Find where the given text appears and provide that cell's center as [x, y] coordinate. 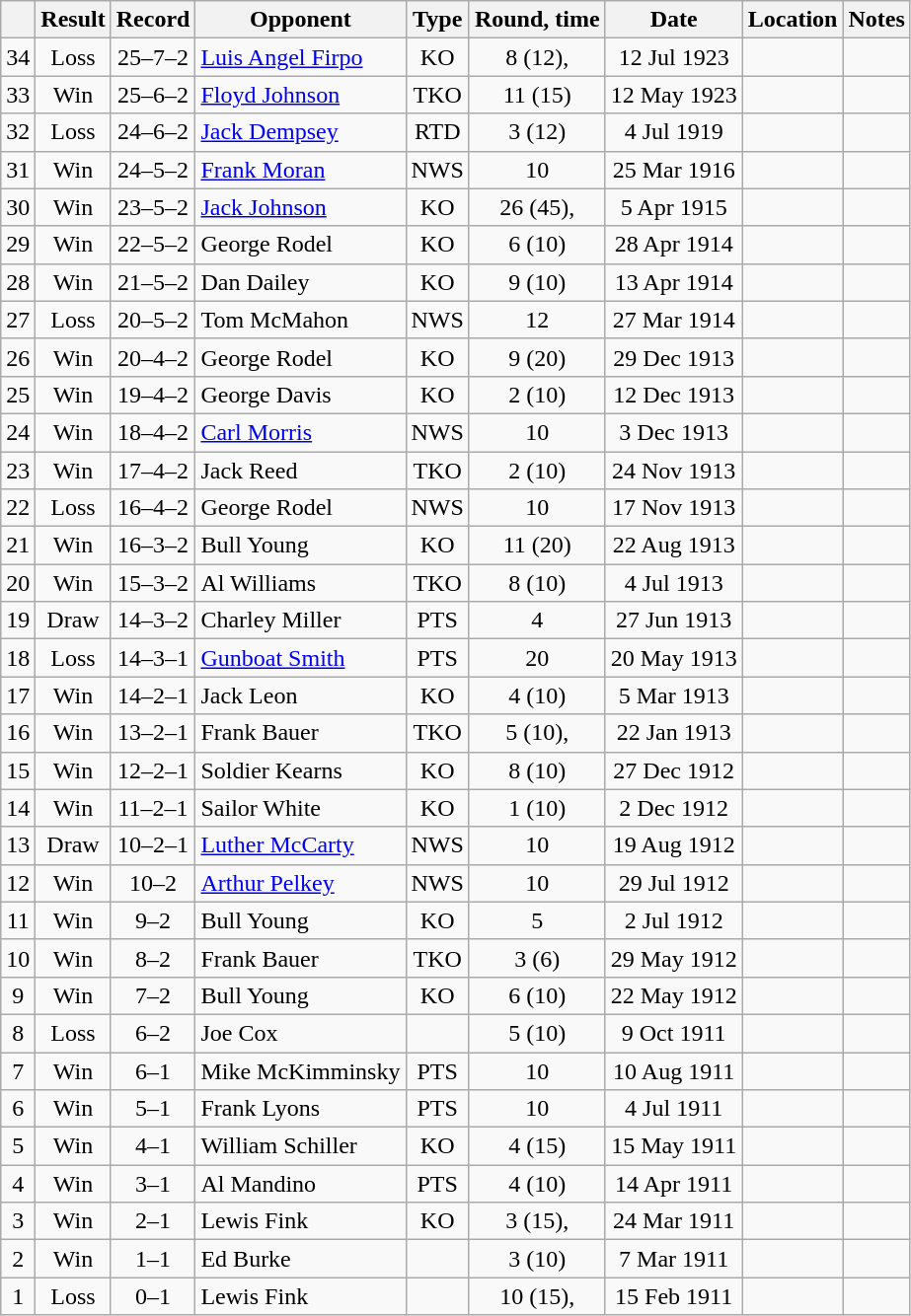
12 Jul 1923 [673, 57]
31 [18, 170]
4 Jul 1913 [673, 583]
15 Feb 1911 [673, 1296]
7 [18, 1070]
22 May 1912 [673, 995]
20 May 1913 [673, 658]
12 May 1923 [673, 95]
5–1 [153, 1109]
18 [18, 658]
20–4–2 [153, 357]
8 [18, 1033]
14–2–1 [153, 695]
15–3–2 [153, 583]
Luther McCarty [300, 845]
Dan Dailey [300, 282]
8 (12), [537, 57]
33 [18, 95]
15 May 1911 [673, 1146]
3 (15), [537, 1221]
14–3–1 [153, 658]
6–2 [153, 1033]
10–2 [153, 883]
Sailor White [300, 808]
11 [18, 920]
2 Dec 1912 [673, 808]
13 Apr 1914 [673, 282]
Type [437, 20]
16–3–2 [153, 546]
9 (20) [537, 357]
Frank Moran [300, 170]
15 [18, 770]
32 [18, 132]
9 (10) [537, 282]
11–2–1 [153, 808]
Jack Reed [300, 471]
21 [18, 546]
22–5–2 [153, 245]
3 (6) [537, 958]
26 [18, 357]
19 [18, 621]
3 Dec 1913 [673, 432]
1–1 [153, 1259]
10–2–1 [153, 845]
11 (20) [537, 546]
Jack Johnson [300, 207]
27 Dec 1912 [673, 770]
14 Apr 1911 [673, 1184]
Carl Morris [300, 432]
25 [18, 395]
10 Aug 1911 [673, 1070]
24–5–2 [153, 170]
27 [18, 320]
29 May 1912 [673, 958]
12 Dec 1913 [673, 395]
1 [18, 1296]
Charley Miller [300, 621]
20–5–2 [153, 320]
Record [153, 20]
4 Jul 1919 [673, 132]
Location [793, 20]
Joe Cox [300, 1033]
4 Jul 1911 [673, 1109]
Jack Leon [300, 695]
25–7–2 [153, 57]
3 (10) [537, 1259]
13–2–1 [153, 733]
18–4–2 [153, 432]
4 (15) [537, 1146]
7 Mar 1911 [673, 1259]
22 Jan 1913 [673, 733]
29 [18, 245]
Round, time [537, 20]
Floyd Johnson [300, 95]
Frank Lyons [300, 1109]
23–5–2 [153, 207]
Ed Burke [300, 1259]
4–1 [153, 1146]
25 Mar 1916 [673, 170]
24 Nov 1913 [673, 471]
Al Mandino [300, 1184]
9 Oct 1911 [673, 1033]
Mike McKimminsky [300, 1070]
30 [18, 207]
7–2 [153, 995]
Arthur Pelkey [300, 883]
2 Jul 1912 [673, 920]
16–4–2 [153, 508]
22 [18, 508]
19–4–2 [153, 395]
17 Nov 1913 [673, 508]
27 Mar 1914 [673, 320]
3 (12) [537, 132]
RTD [437, 132]
24–6–2 [153, 132]
Tom McMahon [300, 320]
24 [18, 432]
6–1 [153, 1070]
5 Mar 1913 [673, 695]
William Schiller [300, 1146]
24 Mar 1911 [673, 1221]
22 Aug 1913 [673, 546]
9–2 [153, 920]
8–2 [153, 958]
1 (10) [537, 808]
Result [73, 20]
5 (10), [537, 733]
George Davis [300, 395]
25–6–2 [153, 95]
5 (10) [537, 1033]
Soldier Kearns [300, 770]
Jack Dempsey [300, 132]
0–1 [153, 1296]
Notes [876, 20]
26 (45), [537, 207]
29 Jul 1912 [673, 883]
3–1 [153, 1184]
29 Dec 1913 [673, 357]
3 [18, 1221]
5 Apr 1915 [673, 207]
Opponent [300, 20]
Gunboat Smith [300, 658]
Al Williams [300, 583]
34 [18, 57]
2 [18, 1259]
11 (15) [537, 95]
21–5–2 [153, 282]
27 Jun 1913 [673, 621]
6 [18, 1109]
17–4–2 [153, 471]
14 [18, 808]
17 [18, 695]
28 Apr 1914 [673, 245]
Luis Angel Firpo [300, 57]
19 Aug 1912 [673, 845]
13 [18, 845]
2–1 [153, 1221]
28 [18, 282]
12–2–1 [153, 770]
23 [18, 471]
Date [673, 20]
16 [18, 733]
10 (15), [537, 1296]
9 [18, 995]
14–3–2 [153, 621]
